Determine the (x, y) coordinate at the center of the cell enclosing the given text.  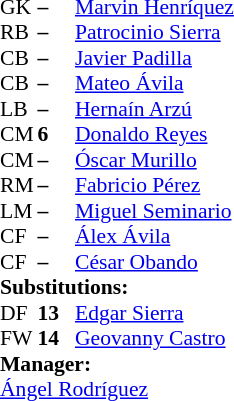
13 (57, 313)
Óscar Murillo (154, 160)
Hernaín Arzú (154, 109)
LM (19, 211)
Geovanny Castro (154, 339)
14 (57, 339)
LB (19, 109)
RB (19, 33)
Álex Ávila (154, 237)
César Obando (154, 262)
Manager: (117, 364)
Edgar Sierra (154, 313)
Mateo Ávila (154, 83)
Miguel Seminario (154, 211)
Substitutions: (117, 287)
RM (19, 185)
FW (19, 339)
Javier Padilla (154, 58)
Donaldo Reyes (154, 135)
DF (19, 313)
Patrocinio Sierra (154, 33)
Fabricio Pérez (154, 185)
6 (57, 135)
